Extract the [x, y] coordinate from the center of the cell holding the provided text.  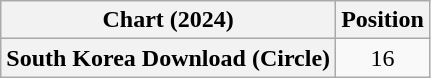
16 [383, 58]
South Korea Download (Circle) [168, 58]
Chart (2024) [168, 20]
Position [383, 20]
